Detect which cell encompasses the target text, then output its (X, Y) center coordinate. 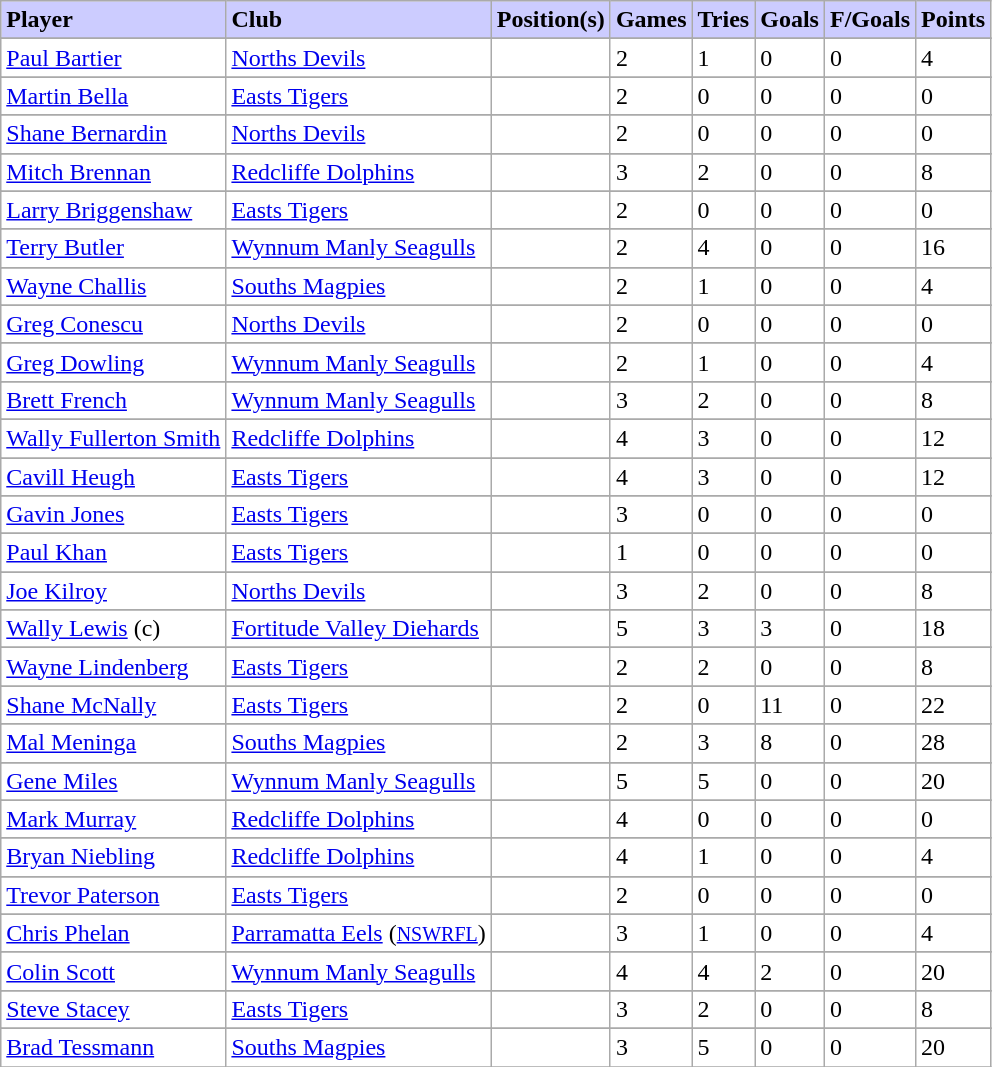
Brad Tessmann (114, 1047)
Points (954, 20)
Mark Murray (114, 819)
Shane Bernardin (114, 134)
Fortitude Valley Diehards (358, 629)
18 (954, 629)
Bryan Niebling (114, 857)
Goals (790, 20)
Chris Phelan (114, 933)
11 (790, 705)
Mal Meninga (114, 743)
Position(s) (550, 20)
16 (954, 248)
Paul Bartier (114, 58)
Greg Conescu (114, 324)
Colin Scott (114, 971)
Mitch Brennan (114, 172)
Cavill Heugh (114, 477)
Player (114, 20)
Terry Butler (114, 248)
F/Goals (870, 20)
Parramatta Eels (NSWRFL) (358, 933)
Martin Bella (114, 96)
Wally Lewis (c) (114, 629)
Shane McNally (114, 705)
Gavin Jones (114, 515)
Wayne Lindenberg (114, 667)
Wayne Challis (114, 286)
Trevor Paterson (114, 895)
Steve Stacey (114, 1009)
Gene Miles (114, 781)
Tries (724, 20)
Greg Dowling (114, 362)
28 (954, 743)
Wally Fullerton Smith (114, 438)
Joe Kilroy (114, 591)
22 (954, 705)
Larry Briggenshaw (114, 210)
Club (358, 20)
Brett French (114, 400)
Paul Khan (114, 553)
Games (651, 20)
